Capture the cell that displays the provided text and extract its (X, Y) central coordinate. 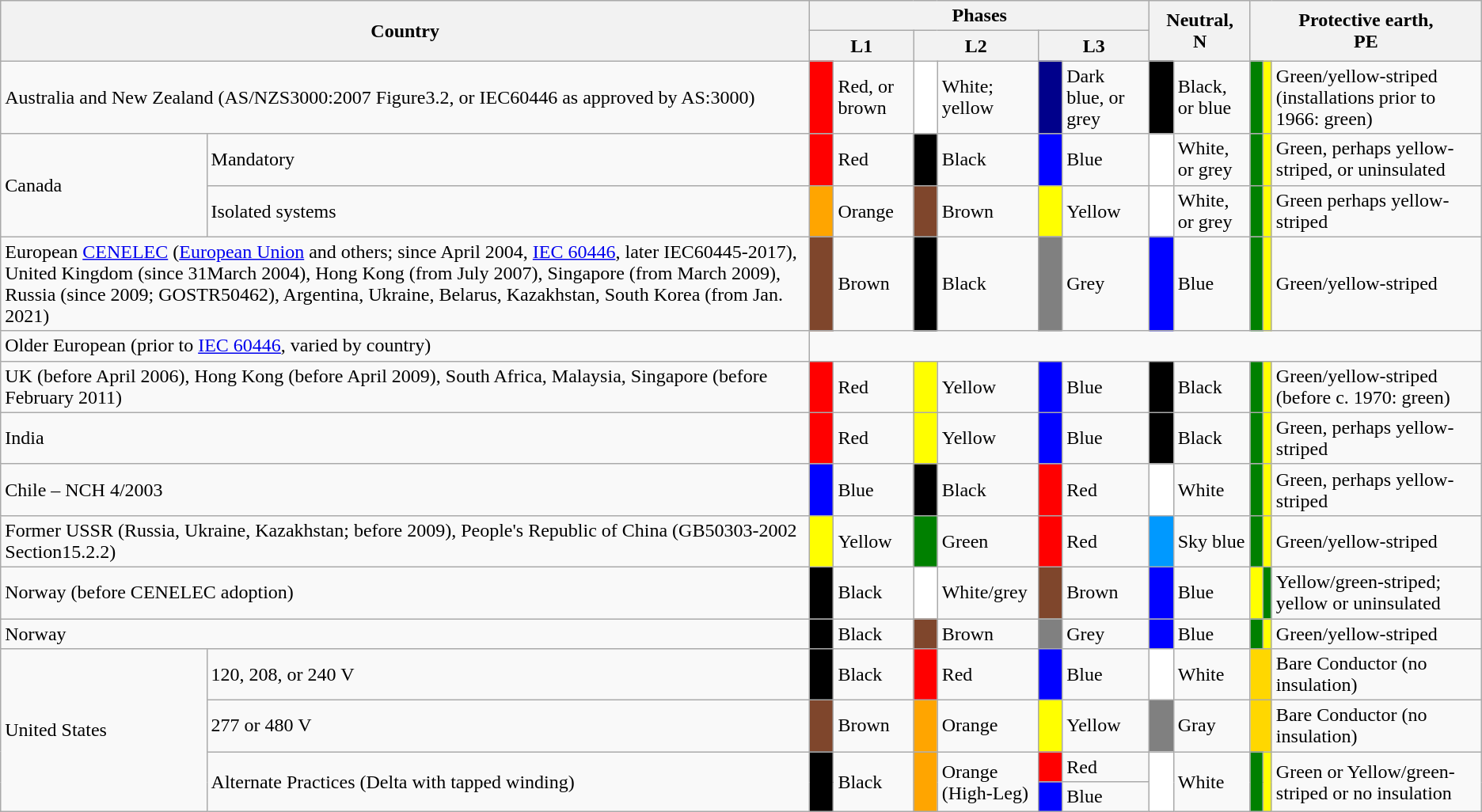
Green, perhaps yellow-striped, or uninsulated (1376, 160)
Black, or blue (1211, 97)
Former USSR (Russia, Ukraine, Kazakhstan; before 2009), People's Republic of China (GB50303-2002 Section15.2.2) (405, 541)
Yellow/green-striped; yellow or uninsulated (1376, 592)
White; yellow (988, 97)
India (405, 438)
Country (405, 31)
Red, or brown (874, 97)
Older European (prior to IEC 60446, varied by country) (405, 346)
Canada (104, 185)
Green (988, 541)
277 or 480 V (508, 727)
Green/yellow-striped (installations prior to 1966: green) (1376, 97)
Australia and New Zealand (AS/NZS3000:2007 Figure3.2, or IEC60446 as approved by AS:3000) (405, 97)
Mandatory (508, 160)
Green or Yellow/green-striped or no insulation (1376, 782)
Chile – NCH 4/2003 (405, 489)
Green/yellow-striped (before c. 1970: green) (1376, 386)
Sky blue (1211, 541)
Neutral, N (1200, 31)
UK (before April 2006), Hong Kong (before April 2009), South Africa, Malaysia, Singapore (before February 2011) (405, 386)
Protective earth, PE (1366, 31)
White/grey (988, 592)
Orange(High-Leg) (988, 782)
Norway (405, 634)
Norway (before CENELEC adoption) (405, 592)
Isolated systems (508, 211)
Green perhaps yellow-striped (1376, 211)
120, 208, or 240 V (508, 674)
Phases (980, 16)
Dark blue, or grey (1106, 97)
Alternate Practices (Delta with tapped winding) (508, 782)
Gray (1211, 727)
United States (104, 730)
L3 (1094, 46)
L2 (976, 46)
L1 (861, 46)
